Scan for the cell matching the given text and deliver its [x, y] coordinate at center. 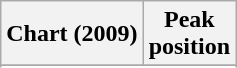
Peakposition [189, 34]
Chart (2009) [72, 34]
